For the text-containing cell, return its midpoint in (X, Y) coordinate format. 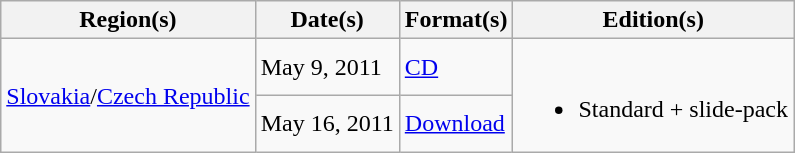
May 9, 2011 (327, 68)
CD (456, 68)
Standard + slide-pack (654, 96)
Region(s) (128, 20)
Download (456, 124)
Slovakia/Czech Republic (128, 96)
Date(s) (327, 20)
Format(s) (456, 20)
Edition(s) (654, 20)
May 16, 2011 (327, 124)
